Detect which cell encompasses the target text, then output its [x, y] center coordinate. 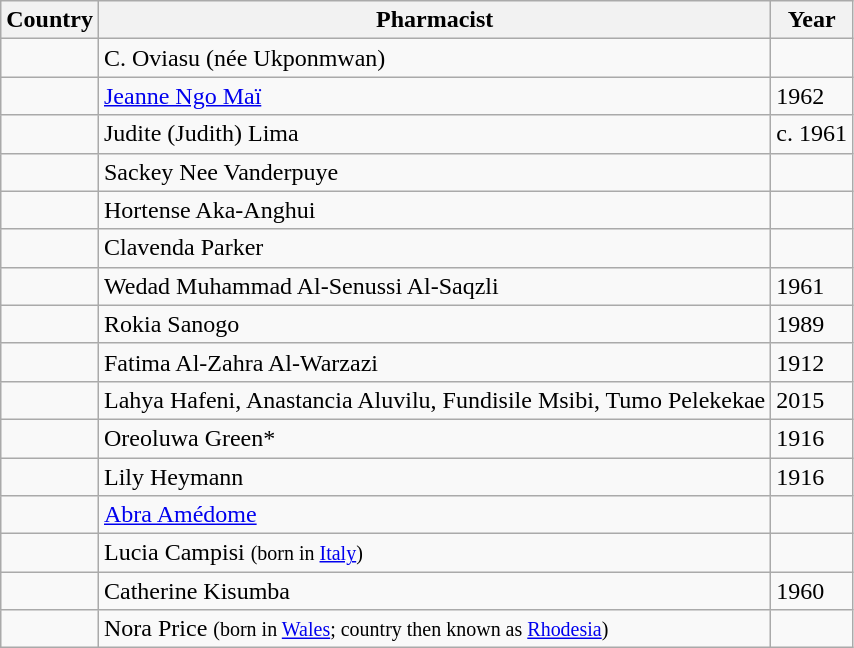
Lucia Campisi (born in Italy) [434, 553]
Rokia Sanogo [434, 324]
Nora Price (born in Wales; country then known as Rhodesia) [434, 629]
Catherine Kisumba [434, 591]
Jeanne Ngo Maï [434, 96]
Wedad Muhammad Al-Senussi Al-Saqzli [434, 286]
Clavenda Parker [434, 248]
1912 [812, 362]
c. 1961 [812, 134]
C. Oviasu (née Ukponmwan) [434, 58]
Country [50, 20]
1962 [812, 96]
Sackey Nee Vanderpuye [434, 172]
Fatima Al-Zahra Al-Warzazi [434, 362]
1961 [812, 286]
2015 [812, 400]
1989 [812, 324]
Oreoluwa Green* [434, 438]
Judite (Judith) Lima [434, 134]
Pharmacist [434, 20]
Year [812, 20]
Abra Amédome [434, 515]
1960 [812, 591]
Lahya Hafeni, Anastancia Aluvilu, Fundisile Msibi, Tumo Pelekekae [434, 400]
Hortense Aka-Anghui [434, 210]
Lily Heymann [434, 477]
